Capture the cell that displays the provided text and extract its [X, Y] central coordinate. 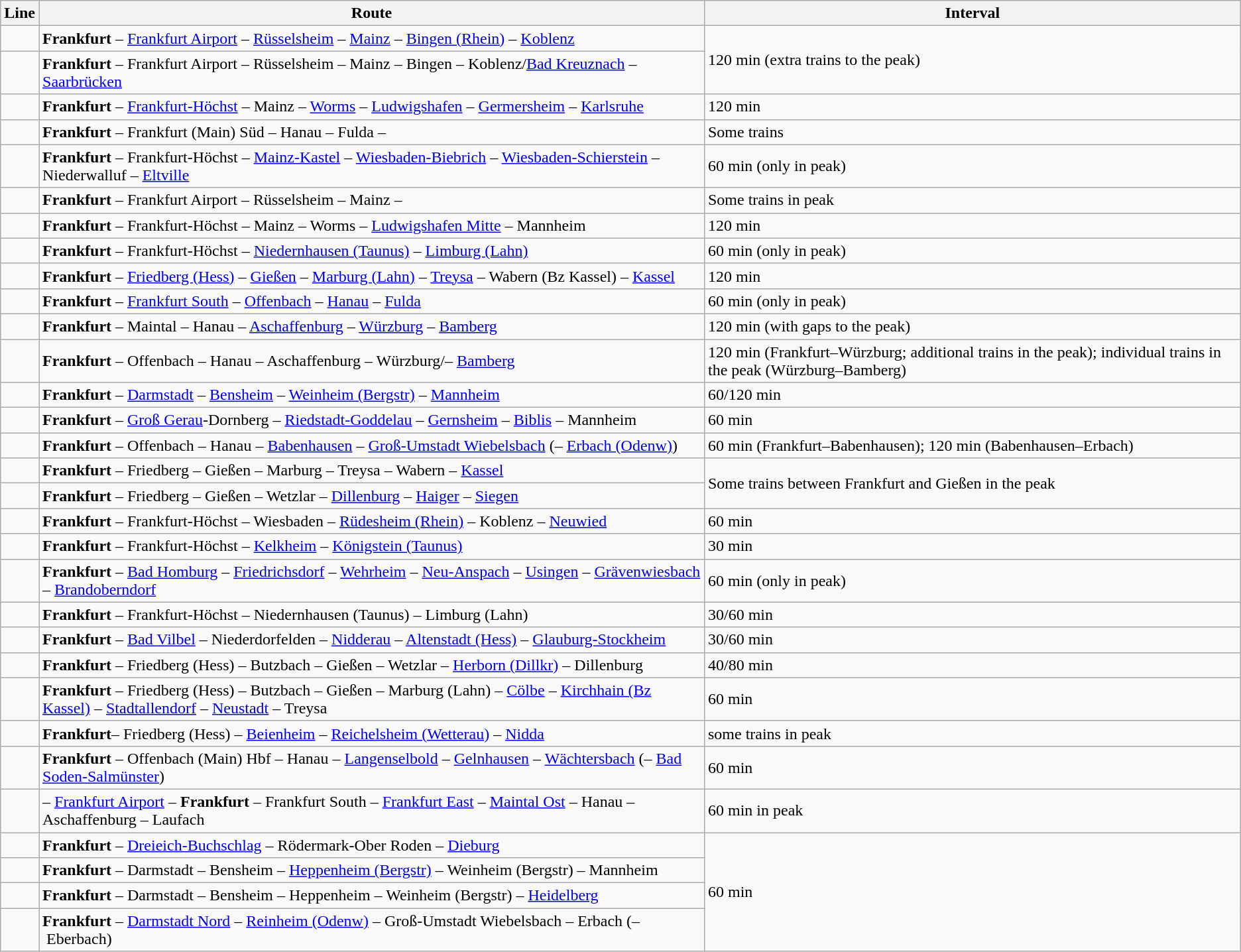
Frankfurt – Frankfurt-Höchst – Mainz – Worms – Ludwigshafen Mitte – Mannheim [371, 225]
Frankfurt – Bad Homburg – Friedrichsdorf – Wehrheim – Neu-Anspach – Usingen – Grävenwiesbach – Brandoberndorf [371, 581]
Frankfurt – Friedberg (Hess) – Butzbach – Gießen – Wetzlar – Herborn (Dillkr) – Dillenburg [371, 665]
60 min (Frankfurt–Babenhausen); 120 min (Babenhausen–Erbach) [972, 446]
Frankfurt – Frankfurt Airport – Rüsselsheim – Mainz – Bingen – Koblenz/Bad Kreuznach – Saarbrücken [371, 73]
Frankfurt – Friedberg (Hess) – Gießen – Marburg (Lahn) – Treysa – Wabern (Bz Kassel) – Kassel [371, 276]
Frankfurt – Frankfurt-Höchst – Kelkheim – Königstein (Taunus) [371, 546]
60 min in peak [972, 810]
Frankfurt – Frankfurt Airport – Rüsselsheim – Mainz – Bingen (Rhein) – Koblenz [371, 38]
Frankfurt – Darmstadt Nord – Reinheim (Odenw) – Groß-Umstadt Wiebelsbach – Erbach (– Eberbach) [371, 929]
Frankfurt – Groß Gerau-Dornberg – Riedstadt-Goddelau – Gernsheim – Biblis – Mannheim [371, 420]
Frankfurt – Friedberg – Gießen – Marburg – Treysa – Wabern – Kassel [371, 471]
Frankfurt – Maintal – Hanau – Aschaffenburg – Würzburg – Bamberg [371, 326]
Some trains between Frankfurt and Gießen in the peak [972, 483]
30 min [972, 546]
60/120 min [972, 395]
40/80 min [972, 665]
Frankfurt – Friedberg (Hess) – Butzbach – Gießen – Marburg (Lahn) – Cölbe – Kirchhain (Bz Kassel) – Stadtallendorf – Neustadt – Treysa [371, 699]
Frankfurt – Dreieich-Buchschlag – Rödermark-Ober Roden – Dieburg [371, 845]
Frankfurt – Frankfurt-Höchst – Wiesbaden – Rüdesheim (Rhein) – Koblenz – Neuwied [371, 521]
Frankfurt – Offenbach – Hanau – Babenhausen – Groß-Umstadt Wiebelsbach (– Erbach (Odenw)) [371, 446]
Frankfurt – Darmstadt – Bensheim – Heppenheim (Bergstr) – Weinheim (Bergstr) – Mannheim [371, 870]
Frankfurt – Frankfurt South – Offenbach – Hanau – Fulda [371, 301]
Line [20, 13]
Some trains [972, 132]
Frankfurt – Offenbach – Hanau – Aschaffenburg – Würzburg/– Bamberg [371, 361]
Interval [972, 13]
Frankfurt – Darmstadt – Bensheim – Weinheim (Bergstr) – Mannheim [371, 395]
Frankfurt – Frankfurt-Höchst – Mainz-Kastel – Wiesbaden-Biebrich – Wiesbaden-Schierstein – Niederwalluf – Eltville [371, 166]
Frankfurt – Frankfurt Airport – Rüsselsheim – Mainz – [371, 200]
Frankfurt– Friedberg (Hess) – Beienheim – Reichelsheim (Wetterau) – Nidda [371, 733]
Frankfurt – Offenbach (Main) Hbf – Hanau – Langenselbold – Gelnhausen – Wächtersbach (– Bad Soden-Salmünster) [371, 768]
Route [371, 13]
Frankfurt – Frankfurt (Main) Süd – Hanau – Fulda – [371, 132]
– Frankfurt Airport – Frankfurt – Frankfurt South – Frankfurt East – Maintal Ost – Hanau – Aschaffenburg – Laufach [371, 810]
120 min (with gaps to the peak) [972, 326]
Some trains in peak [972, 200]
Frankfurt – Bad Vilbel – Niederdorfelden – Nidderau – Altenstadt (Hess) – Glauburg-Stockheim [371, 640]
120 min (Frankfurt–Würzburg; additional trains in the peak); individual trains in the peak (Würzburg–Bamberg) [972, 361]
120 min (extra trains to the peak) [972, 60]
Frankfurt – Darmstadt – Bensheim – Heppenheim – Weinheim (Bergstr) – Heidelberg [371, 896]
Frankfurt – Frankfurt-Höchst – Mainz – Worms – Ludwigshafen – Germersheim – Karlsruhe [371, 107]
Frankfurt – Friedberg – Gießen – Wetzlar – Dillenburg – Haiger – Siegen [371, 496]
some trains in peak [972, 733]
